Detect which cell encompasses the target text, then output its (X, Y) center coordinate. 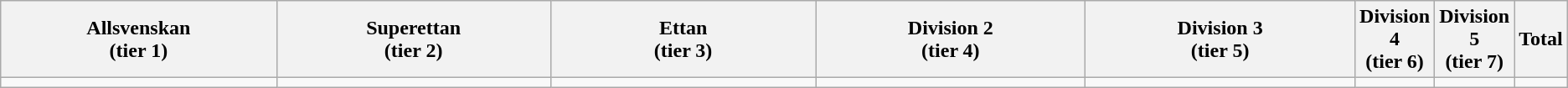
Division 4(tier 6) (1395, 39)
Allsvenskan(tier 1) (139, 39)
Superettan(tier 2) (414, 39)
Division 2(tier 4) (951, 39)
Ettan(tier 3) (683, 39)
Division 3(tier 5) (1220, 39)
Total (1541, 39)
Division 5(tier 7) (1474, 39)
